For the text-containing cell, return its midpoint in (X, Y) coordinate format. 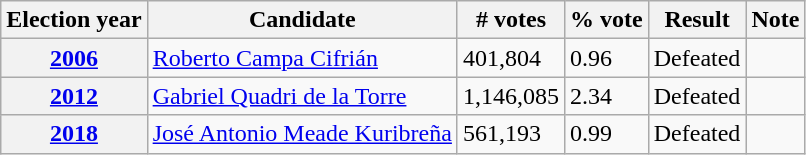
2012 (74, 96)
401,804 (510, 58)
% vote (607, 20)
Candidate (302, 20)
0.96 (607, 58)
Note (776, 20)
José Antonio Meade Kuribreña (302, 134)
# votes (510, 20)
Election year (74, 20)
Roberto Campa Cifrián (302, 58)
2006 (74, 58)
1,146,085 (510, 96)
Result (697, 20)
561,193 (510, 134)
0.99 (607, 134)
Gabriel Quadri de la Torre (302, 96)
2018 (74, 134)
2.34 (607, 96)
